Extract the (x, y) coordinate from the center of the cell holding the provided text.  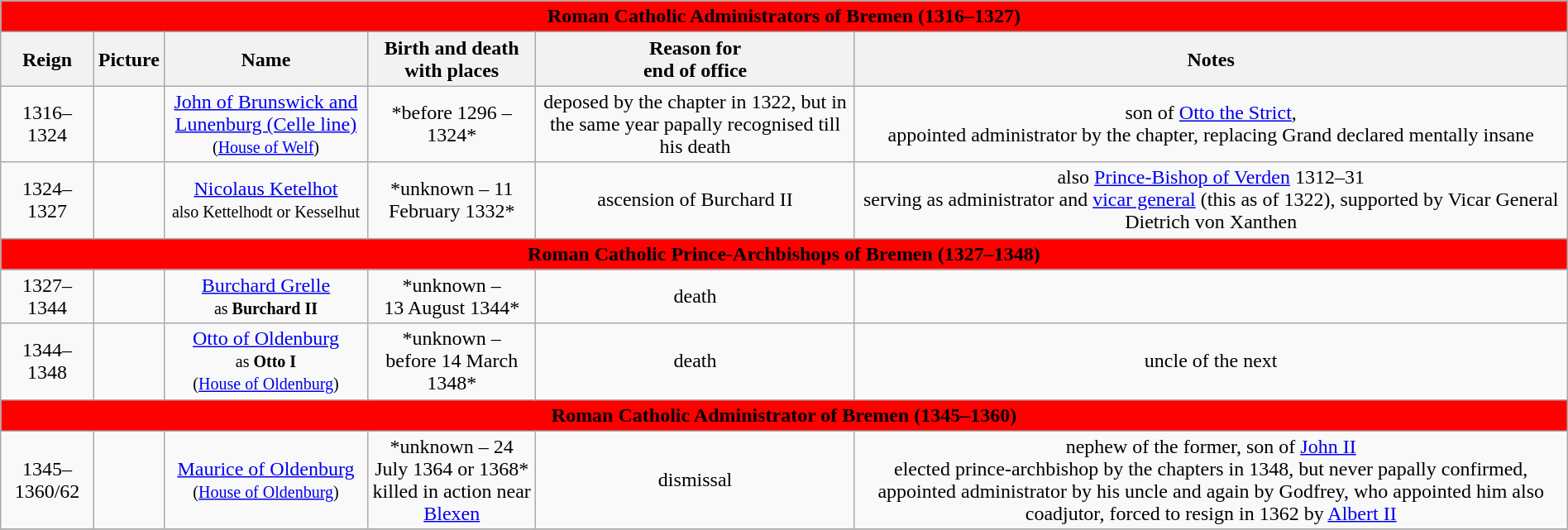
deposed by the chapter in 1322, but in the same year papally recognised till his death (695, 124)
Roman Catholic Administrator of Bremen (1345–1360) (784, 415)
Birth and deathwith places (452, 60)
1327–1344 (47, 296)
Reason for end of office (695, 60)
Burchard Grelleas Burchard II (266, 296)
Picture (129, 60)
Roman Catholic Administrators of Bremen (1316–1327) (784, 17)
Maurice of Oldenburg(House of Oldenburg) (266, 480)
*unknown – 11 February 1332* (452, 200)
Notes (1211, 60)
Nicolaus Ketelhot also Kettelhodt or Kesselhut (266, 200)
1345–1360/62 (47, 480)
*unknown – 13 August 1344* (452, 296)
uncle of the next (1211, 361)
Name (266, 60)
Otto of Oldenburgas Otto I(House of Oldenburg) (266, 361)
1324–1327 (47, 200)
son of Otto the Strict, appointed administrator by the chapter, replacing Grand declared mentally insane (1211, 124)
*before 1296 – 1324* (452, 124)
*unknown – before 14 March 1348* (452, 361)
dismissal (695, 480)
1316–1324 (47, 124)
Roman Catholic Prince-Archbishops of Bremen (1327–1348) (784, 254)
Reign (47, 60)
ascension of Burchard II (695, 200)
John of Brunswick and Lunenburg (Celle line)(House of Welf) (266, 124)
*unknown – 24 July 1364 or 1368*killed in action near Blexen (452, 480)
also Prince-Bishop of Verden 1312–31serving as administrator and vicar general (this as of 1322), supported by Vicar General Dietrich von Xanthen (1211, 200)
1344–1348 (47, 361)
